Return [x, y] of the center of cell containing provided text 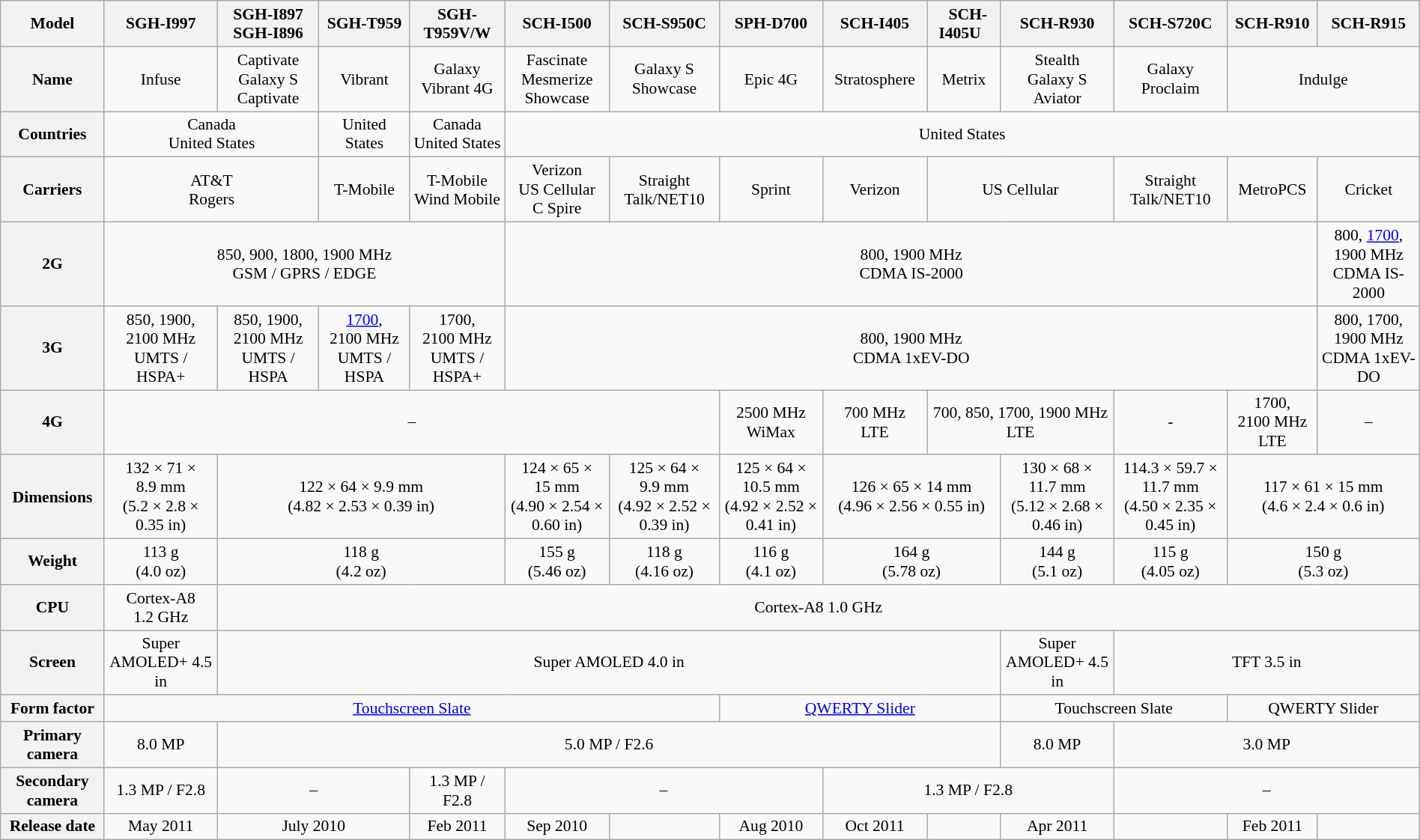
800, 1700, 1900 MHzCDMA IS-2000 [1368, 264]
FascinateMesmerizeShowcase [557, 79]
July 2010 [313, 827]
CPU [52, 608]
800, 1700, 1900 MHzCDMA 1xEV-DO [1368, 348]
Epic 4G [771, 79]
125 × 64 × 9.9 mm(4.92 × 2.52 × 0.39 in) [664, 497]
- [1170, 422]
Vibrant [364, 79]
Countries [52, 135]
118 g(4.2 oz) [361, 561]
SGH-I997 [160, 24]
850, 1900, 2100 MHzUMTS / HSPA+ [160, 348]
4G [52, 422]
SCH-I500 [557, 24]
1700, 2100 MHzUMTS / HSPA+ [457, 348]
155 g(5.46 oz) [557, 561]
Indulge [1323, 79]
SPH-D700 [771, 24]
3G [52, 348]
Model [52, 24]
850, 900, 1800, 1900 MHzGSM / GPRS / EDGE [304, 264]
Aug 2010 [771, 827]
Cortex-A8 1.2 GHz [160, 608]
Primary camera [52, 744]
Release date [52, 827]
Secondary camera [52, 791]
SGH-T959 [364, 24]
3.0 MP [1266, 744]
125 × 64 × 10.5 mm(4.92 × 2.52 × 0.41 in) [771, 497]
124 × 65 × 15 mm(4.90 × 2.54 × 0.60 in) [557, 497]
T-MobileWind Mobile [457, 190]
1700, 2100 MHzLTE [1272, 422]
114.3 × 59.7 × 11.7 mm(4.50 × 2.35 × 0.45 in) [1170, 497]
Infuse [160, 79]
Super AMOLED 4.0 in [609, 663]
Galaxy S Showcase [664, 79]
144 g(5.1 oz) [1058, 561]
AT&TRogers [211, 190]
Metrix [964, 79]
850, 1900, 2100 MHzUMTS / HSPA [268, 348]
Sep 2010 [557, 827]
2G [52, 264]
150 g(5.3 oz) [1323, 561]
Weight [52, 561]
2500 MHzWiMax [771, 422]
US Cellular [1020, 190]
Galaxy Proclaim [1170, 79]
May 2011 [160, 827]
SCH-S720C [1170, 24]
SCH-I405U [964, 24]
SGH-T959V/W [457, 24]
5.0 MP / F2.6 [609, 744]
Cricket [1368, 190]
116 g(4.1 oz) [771, 561]
SCH-R915 [1368, 24]
800, 1900 MHzCDMA IS-2000 [911, 264]
Galaxy Vibrant 4G [457, 79]
StealthGalaxy S Aviator [1058, 79]
113 g(4.0 oz) [160, 561]
Form factor [52, 709]
800, 1900 MHzCDMA 1xEV-DO [911, 348]
SCH-S950C [664, 24]
Screen [52, 663]
122 × 64 × 9.9 mm(4.82 × 2.53 × 0.39 in) [361, 497]
VerizonUS CellularC Spire [557, 190]
130 × 68 × 11.7 mm(5.12 × 2.68 × 0.46 in) [1058, 497]
Dimensions [52, 497]
Cortex-A8 1.0 GHz [818, 608]
Name [52, 79]
164 g(5.78 oz) [911, 561]
Verizon [875, 190]
1700, 2100 MHzUMTS / HSPA [364, 348]
MetroPCS [1272, 190]
700, 850, 1700, 1900 MHzLTE [1020, 422]
Carriers [52, 190]
CaptivateGalaxy S Captivate [268, 79]
Apr 2011 [1058, 827]
T-Mobile [364, 190]
Stratosphere [875, 79]
SCH-R910 [1272, 24]
SCH-I405 [875, 24]
118 g(4.16 oz) [664, 561]
117 × 61 × 15 mm(4.6 × 2.4 × 0.6 in) [1323, 497]
Oct 2011 [875, 827]
TFT 3.5 in [1266, 663]
115 g(4.05 oz) [1170, 561]
SGH-I897SGH-I896 [268, 24]
700 MHzLTE [875, 422]
126 × 65 × 14 mm(4.96 × 2.56 × 0.55 in) [911, 497]
132 × 71 × 8.9 mm(5.2 × 2.8 × 0.35 in) [160, 497]
Sprint [771, 190]
SCH-R930 [1058, 24]
